Provide the (x, y) coordinate of the cell's center where the given text is located.  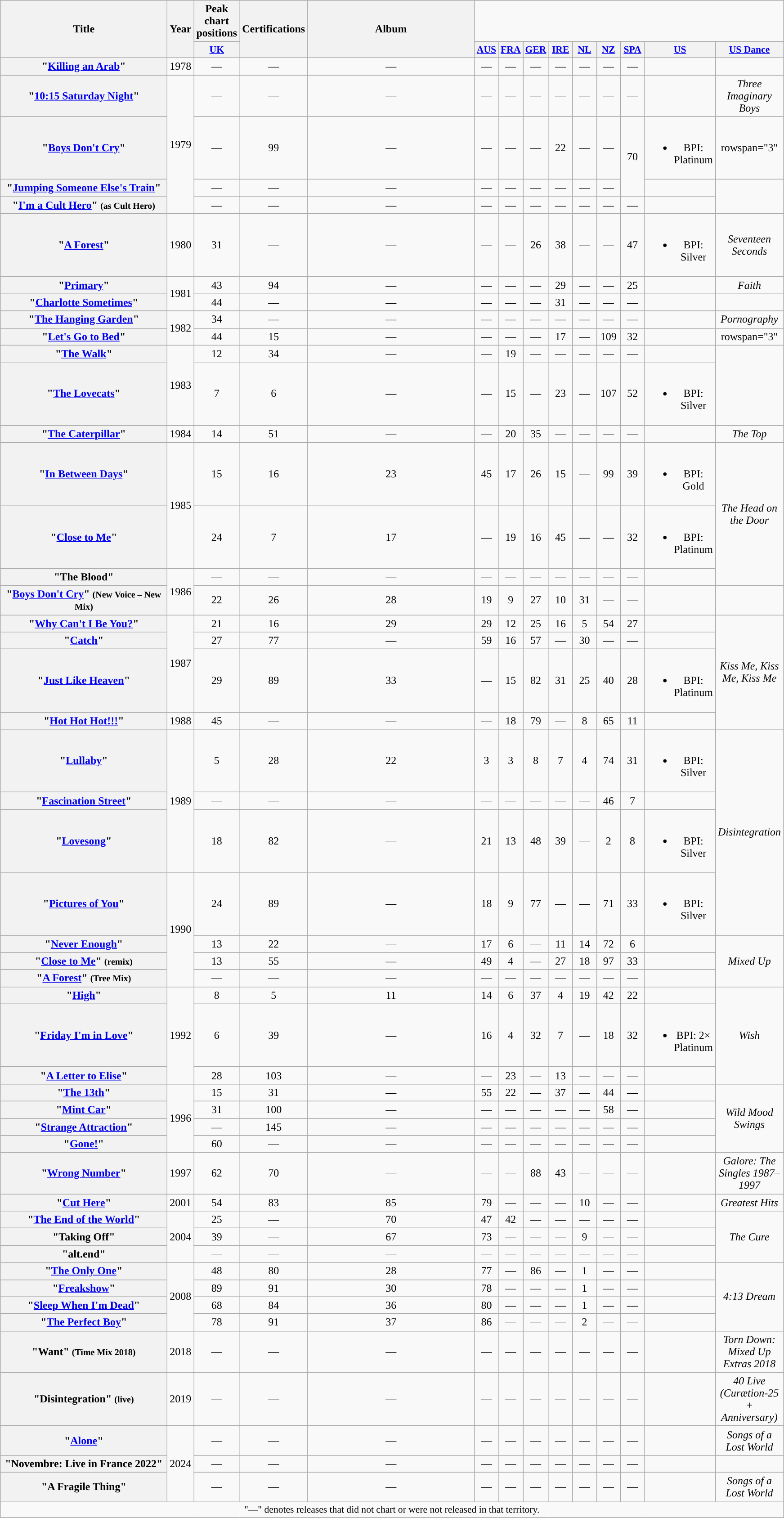
Album (391, 29)
"Killing an Arab" (84, 66)
Galore: The Singles 1987–1997 (749, 1173)
"Pictures of You" (84, 904)
The Top (749, 434)
Mixed Up (749, 961)
AUS (487, 50)
UK (217, 50)
FRA (511, 50)
71 (608, 904)
"Freakshow" (84, 1288)
"Wrong Number" (84, 1173)
Peak chart positions (217, 21)
"I'm a Cult Hero" (as Cult Hero) (84, 205)
"In Between Days" (84, 474)
1986 (181, 591)
109 (608, 337)
2008 (181, 1297)
46 (608, 801)
62 (217, 1173)
100 (273, 1109)
Greatest Hits (749, 1203)
103 (273, 1075)
57 (536, 641)
"The Hanging Garden" (84, 319)
85 (391, 1203)
"Boys Don't Cry" (84, 148)
1987 (181, 663)
"Gone!" (84, 1144)
Year (181, 29)
40 Live (Curætion-25 + Anniversary) (749, 1399)
"Jumping Someone Else's Train" (84, 188)
"—" denotes releases that did not chart or were not released in that territory. (392, 1510)
"Why Can't I Be You?" (84, 623)
20 (511, 434)
NZ (608, 50)
"The Caterpillar" (84, 434)
"Want" (Time Mix 2018) (84, 1352)
"Catch" (84, 641)
"Strange Attraction" (84, 1127)
Kiss Me, Kiss Me, Kiss Me (749, 672)
72 (608, 944)
1990 (181, 930)
Disintegration (749, 832)
2024 (181, 1464)
Title (84, 29)
"Boys Don't Cry" (New Voice – New Mix) (84, 600)
Wish (749, 1035)
NL (585, 50)
"Lovesong" (84, 841)
"High" (84, 995)
2018 (181, 1352)
1985 (181, 505)
"Taking Off" (84, 1237)
"A Forest" (Tree Mix) (84, 978)
"Hot Hot Hot!!!" (84, 721)
1981 (181, 294)
107 (608, 394)
IRE (560, 50)
"The Perfect Boy" (84, 1322)
Torn Down: Mixed Up Extras 2018 (749, 1352)
"The Blood" (84, 577)
BPI: 2× Platinum (680, 1035)
68 (217, 1305)
"10:15 Saturday Night" (84, 95)
Seventeen Seconds (749, 245)
67 (391, 1237)
"The Lovecats" (84, 394)
59 (487, 641)
84 (273, 1305)
"Fascination Street" (84, 801)
BPI: Gold (680, 474)
35 (536, 434)
"Cut Here" (84, 1203)
"The Only One" (84, 1271)
60 (217, 1144)
"The 13th" (84, 1092)
58 (608, 1109)
"alt.end" (84, 1254)
2001 (181, 1203)
1978 (181, 66)
Wild Mood Swings (749, 1118)
US Dance (749, 50)
94 (273, 285)
"Mint Car" (84, 1109)
74 (608, 761)
"Close to Me" (84, 537)
GER (536, 50)
Three Imaginary Boys (749, 95)
97 (608, 961)
36 (391, 1305)
1996 (181, 1118)
"Never Enough" (84, 944)
38 (560, 245)
"Novembre: Live in France 2022" (84, 1464)
1984 (181, 434)
1988 (181, 721)
"Lullaby" (84, 761)
"Primary" (84, 285)
1989 (181, 801)
51 (273, 434)
2019 (181, 1399)
"Disintegration" (live) (84, 1399)
"Let's Go to Bed" (84, 337)
"Close to Me" (remix) (84, 961)
1982 (181, 328)
73 (487, 1237)
Certifications (273, 29)
US (680, 50)
88 (536, 1173)
4:13 Dream (749, 1297)
"Alone" (84, 1441)
83 (273, 1203)
"A Letter to Elise" (84, 1075)
Faith (749, 285)
SPA (632, 50)
65 (608, 721)
"A Fragile Thing" (84, 1487)
2004 (181, 1237)
"Sleep When I'm Dead" (84, 1305)
The Head on the Door (749, 514)
1997 (181, 1173)
1983 (181, 385)
49 (487, 961)
145 (273, 1127)
The Cure (749, 1237)
"Charlotte Sometimes" (84, 302)
52 (632, 394)
"A Forest" (84, 245)
40 (608, 681)
"The Walk" (84, 354)
Pornography (749, 319)
"The End of the World" (84, 1220)
"Friday I'm in Love" (84, 1035)
1980 (181, 245)
1992 (181, 1035)
1979 (181, 144)
"Just Like Heaven" (84, 681)
